Return the [X, Y] coordinate for the center point of the cell that contains the specified text.  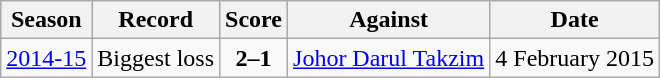
Date [575, 20]
4 February 2015 [575, 58]
Record [156, 20]
Against [389, 20]
Biggest loss [156, 58]
2–1 [254, 58]
Johor Darul Takzim [389, 58]
2014-15 [46, 58]
Score [254, 20]
Season [46, 20]
